Pinpoint the cell where the given text exists, returning its (x, y) midpoint coordinate. 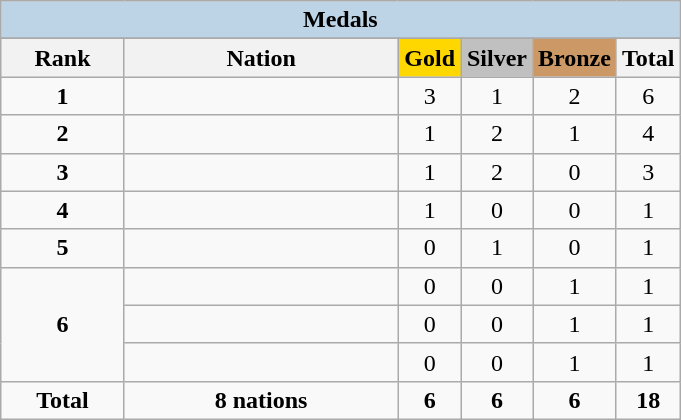
Nation (261, 58)
Medals (340, 20)
Bronze (574, 58)
5 (63, 248)
Silver (496, 58)
Gold (430, 58)
8 nations (261, 400)
Rank (63, 58)
18 (648, 400)
